Capture the cell that displays the provided text and extract its [x, y] central coordinate. 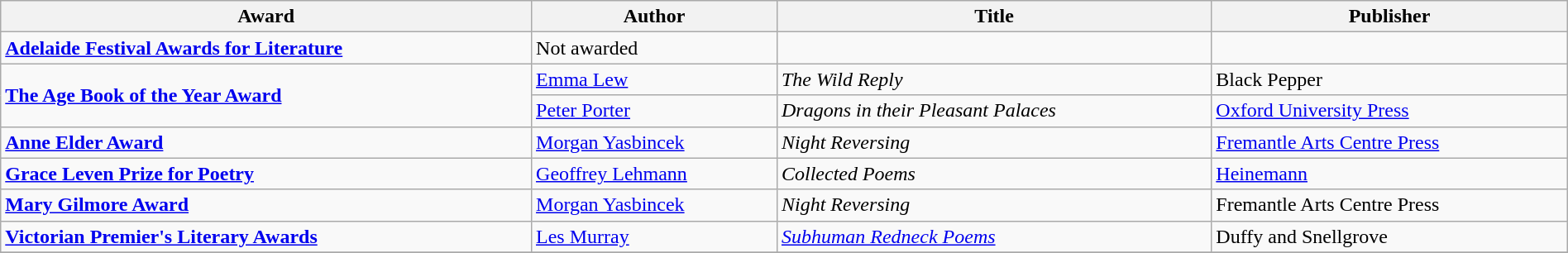
Author [655, 17]
Emma Lew [655, 79]
Subhuman Redneck Poems [994, 236]
Not awarded [655, 48]
Collected Poems [994, 174]
Title [994, 17]
Mary Gilmore Award [266, 205]
Oxford University Press [1389, 111]
Dragons in their Pleasant Palaces [994, 111]
Grace Leven Prize for Poetry [266, 174]
The Wild Reply [994, 79]
Publisher [1389, 17]
Adelaide Festival Awards for Literature [266, 48]
Geoffrey Lehmann [655, 174]
Peter Porter [655, 111]
Anne Elder Award [266, 142]
Award [266, 17]
Les Murray [655, 236]
Heinemann [1389, 174]
Victorian Premier's Literary Awards [266, 236]
The Age Book of the Year Award [266, 95]
Duffy and Snellgrove [1389, 236]
Black Pepper [1389, 79]
